From the cell containing the given text, extract its center point as (x, y) coordinate. 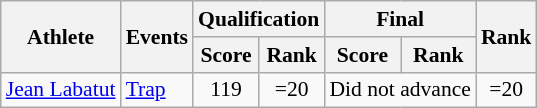
Trap (157, 90)
Jean Labatut (61, 90)
Final (400, 19)
Athlete (61, 36)
Qualification (258, 19)
Events (157, 36)
Did not advance (400, 90)
119 (226, 90)
